Scan for the cell matching the given text and deliver its [X, Y] coordinate at center. 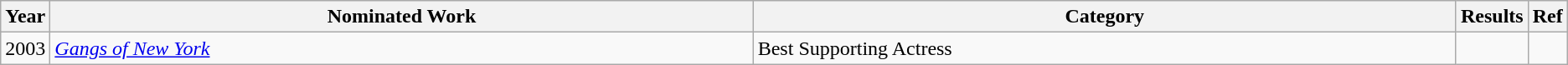
Category [1104, 17]
Best Supporting Actress [1104, 48]
Year [25, 17]
Results [1492, 17]
Ref [1548, 17]
2003 [25, 48]
Gangs of New York [402, 48]
Nominated Work [402, 17]
